Provide the [x, y] coordinate of the cell's center where the given text is located.  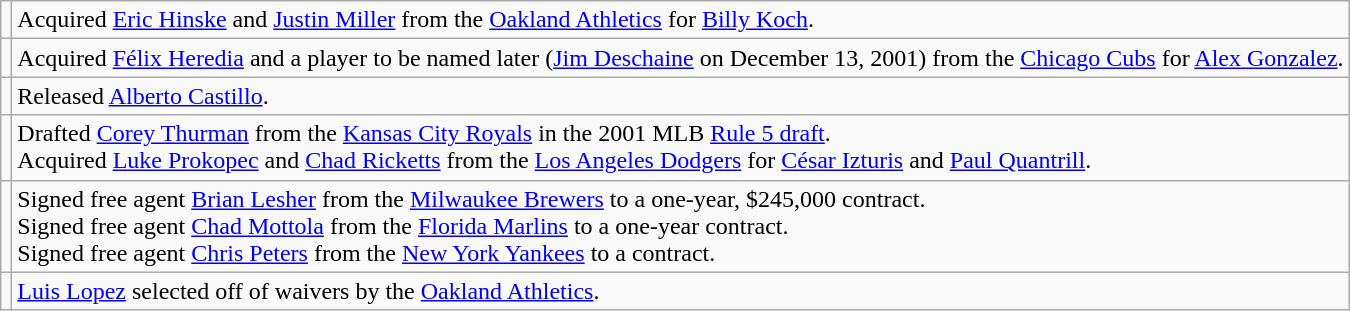
Acquired Félix Heredia and a player to be named later (Jim Deschaine on December 13, 2001) from the Chicago Cubs for Alex Gonzalez. [680, 58]
Luis Lopez selected off of waivers by the Oakland Athletics. [680, 291]
Acquired Eric Hinske and Justin Miller from the Oakland Athletics for Billy Koch. [680, 20]
Released Alberto Castillo. [680, 96]
